Search for the cell housing the specified text and yield its [X, Y] center coordinate. 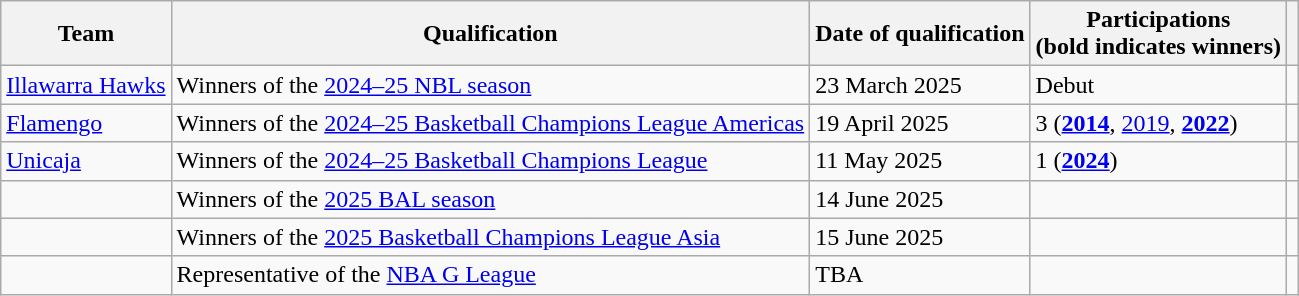
Representative of the NBA G League [490, 275]
Winners of the 2025 BAL season [490, 199]
Winners of the 2024–25 NBL season [490, 85]
19 April 2025 [920, 123]
Unicaja [86, 161]
Flamengo [86, 123]
15 June 2025 [920, 237]
14 June 2025 [920, 199]
1 (2024) [1158, 161]
Winners of the 2025 Basketball Champions League Asia [490, 237]
23 March 2025 [920, 85]
11 May 2025 [920, 161]
Illawarra Hawks [86, 85]
Team [86, 34]
TBA [920, 275]
Debut [1158, 85]
Winners of the 2024–25 Basketball Champions League [490, 161]
Winners of the 2024–25 Basketball Champions League Americas [490, 123]
Date of qualification [920, 34]
Participations(bold indicates winners) [1158, 34]
Qualification [490, 34]
3 (2014, 2019, 2022) [1158, 123]
